Extract the (x, y) coordinate from the center of the cell holding the provided text.  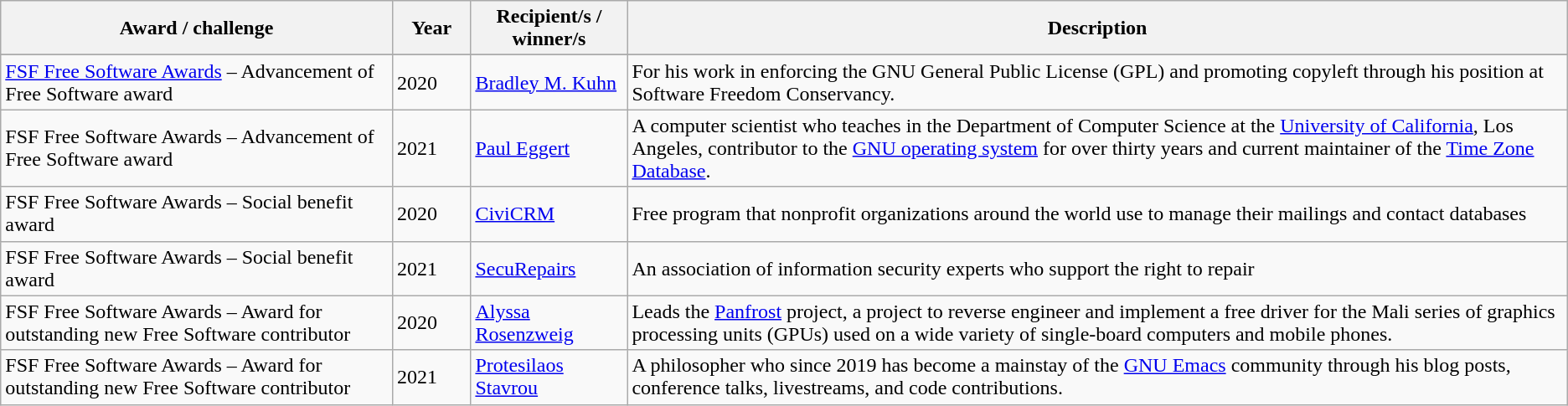
Year (431, 28)
SecuRepairs (549, 268)
Description (1097, 28)
Alyssa Rosenzweig (549, 323)
An association of information security experts who support the right to repair (1097, 268)
Bradley M. Kuhn (549, 82)
Recipient/s / winner/s (549, 28)
For his work in enforcing the GNU General Public License (GPL) and promoting copyleft through his position at Software Freedom Conservancy. (1097, 82)
Paul Eggert (549, 148)
Protesilaos Stavrou (549, 377)
CiviCRM (549, 214)
Free program that nonprofit organizations around the world use to manage their mailings and contact databases (1097, 214)
Award / challenge (197, 28)
